Search for the cell housing the specified text and yield its (X, Y) center coordinate. 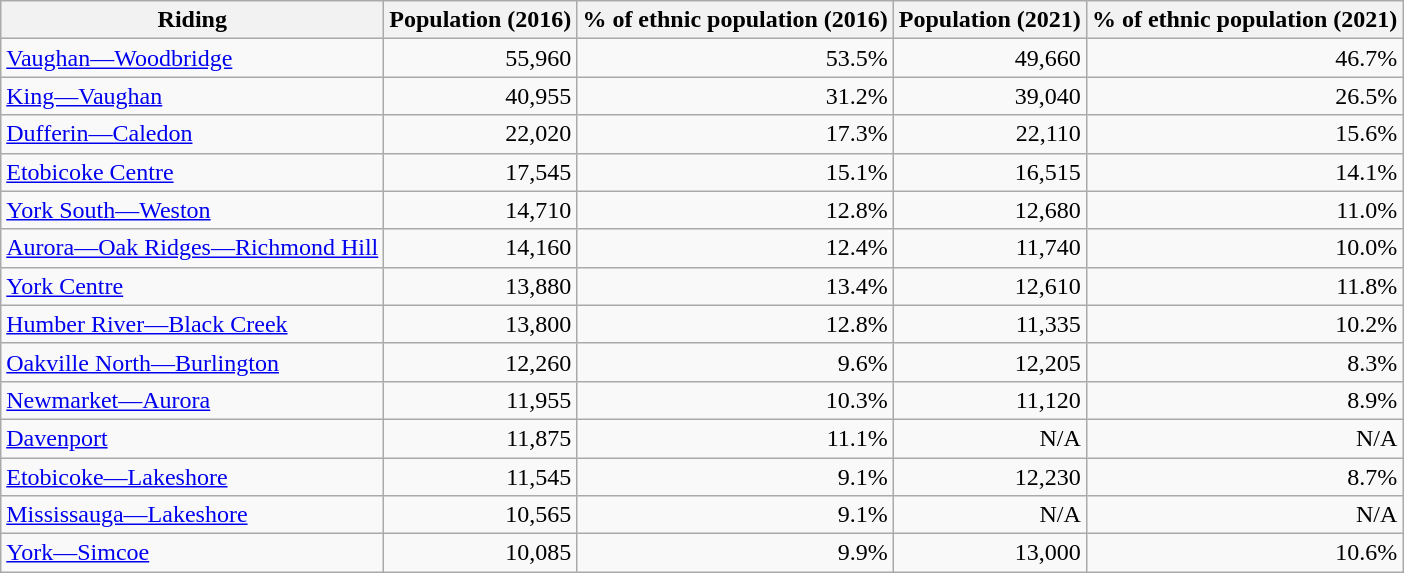
12.4% (735, 248)
Davenport (192, 438)
York Centre (192, 286)
11,120 (990, 400)
11,335 (990, 324)
12,205 (990, 362)
39,040 (990, 96)
11.0% (1244, 210)
Newmarket—Aurora (192, 400)
11,875 (480, 438)
14.1% (1244, 172)
10.6% (1244, 553)
40,955 (480, 96)
10,565 (480, 515)
11.8% (1244, 286)
17,545 (480, 172)
10,085 (480, 553)
12,610 (990, 286)
8.7% (1244, 477)
22,020 (480, 134)
York South—Weston (192, 210)
12,680 (990, 210)
10.0% (1244, 248)
11.1% (735, 438)
10.2% (1244, 324)
16,515 (990, 172)
Humber River—Black Creek (192, 324)
10.3% (735, 400)
55,960 (480, 58)
Dufferin—Caledon (192, 134)
46.7% (1244, 58)
15.1% (735, 172)
12,260 (480, 362)
31.2% (735, 96)
22,110 (990, 134)
53.5% (735, 58)
13,880 (480, 286)
11,545 (480, 477)
King—Vaughan (192, 96)
Mississauga—Lakeshore (192, 515)
26.5% (1244, 96)
Population (2021) (990, 20)
Vaughan—Woodbridge (192, 58)
% of ethnic population (2021) (1244, 20)
Etobicoke Centre (192, 172)
13,800 (480, 324)
11,955 (480, 400)
York—Simcoe (192, 553)
11,740 (990, 248)
% of ethnic population (2016) (735, 20)
9.9% (735, 553)
Oakville North—Burlington (192, 362)
Population (2016) (480, 20)
17.3% (735, 134)
13,000 (990, 553)
8.3% (1244, 362)
15.6% (1244, 134)
8.9% (1244, 400)
14,710 (480, 210)
14,160 (480, 248)
9.6% (735, 362)
Etobicoke—Lakeshore (192, 477)
Aurora—Oak Ridges—Richmond Hill (192, 248)
12,230 (990, 477)
49,660 (990, 58)
13.4% (735, 286)
Riding (192, 20)
